Identify which cell holds the provided text, then report its (x, y) central coordinate. 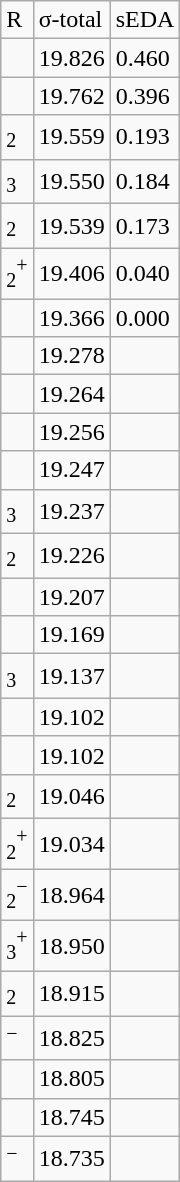
19.137 (72, 676)
0.460 (145, 58)
σ-total (72, 20)
18.915 (72, 993)
19.207 (72, 597)
0.184 (145, 181)
19.762 (72, 96)
19.406 (72, 274)
0.173 (145, 226)
19.278 (72, 356)
18.964 (72, 896)
19.046 (72, 796)
R (17, 20)
19.559 (72, 137)
2− (17, 896)
0.040 (145, 274)
19.226 (72, 555)
19.034 (72, 844)
19.264 (72, 394)
19.169 (72, 635)
19.826 (72, 58)
19.550 (72, 181)
3+ (17, 946)
0.000 (145, 318)
19.539 (72, 226)
18.825 (72, 1038)
0.193 (145, 137)
18.950 (72, 946)
18.735 (72, 1158)
18.805 (72, 1079)
sEDA (145, 20)
19.366 (72, 318)
19.256 (72, 432)
0.396 (145, 96)
18.745 (72, 1117)
19.237 (72, 511)
19.247 (72, 470)
